Find where the given text appears and provide that cell's center as [x, y] coordinate. 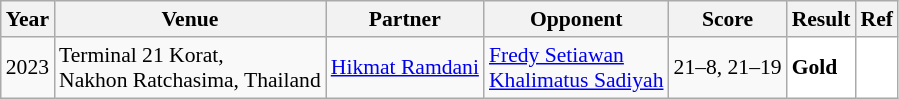
Fredy Setiawan Khalimatus Sadiyah [576, 68]
Score [728, 19]
Result [822, 19]
2023 [28, 68]
Ref [876, 19]
Gold [822, 68]
Partner [405, 19]
Hikmat Ramdani [405, 68]
Year [28, 19]
Venue [190, 19]
Opponent [576, 19]
21–8, 21–19 [728, 68]
Terminal 21 Korat,Nakhon Ratchasima, Thailand [190, 68]
